Provide the (x, y) coordinate of the cell's center where the given text is located.  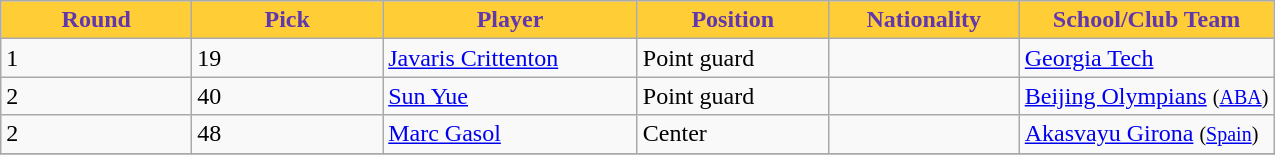
Position (732, 20)
Center (732, 134)
Sun Yue (510, 96)
Beijing Olympians (ABA) (1146, 96)
Pick (288, 20)
School/Club Team (1146, 20)
48 (288, 134)
Marc Gasol (510, 134)
40 (288, 96)
Akasvayu Girona (Spain) (1146, 134)
19 (288, 58)
Javaris Crittenton (510, 58)
Nationality (924, 20)
Georgia Tech (1146, 58)
Player (510, 20)
1 (96, 58)
Round (96, 20)
